Provide the [X, Y] coordinate of the cell's center where the given text is located.  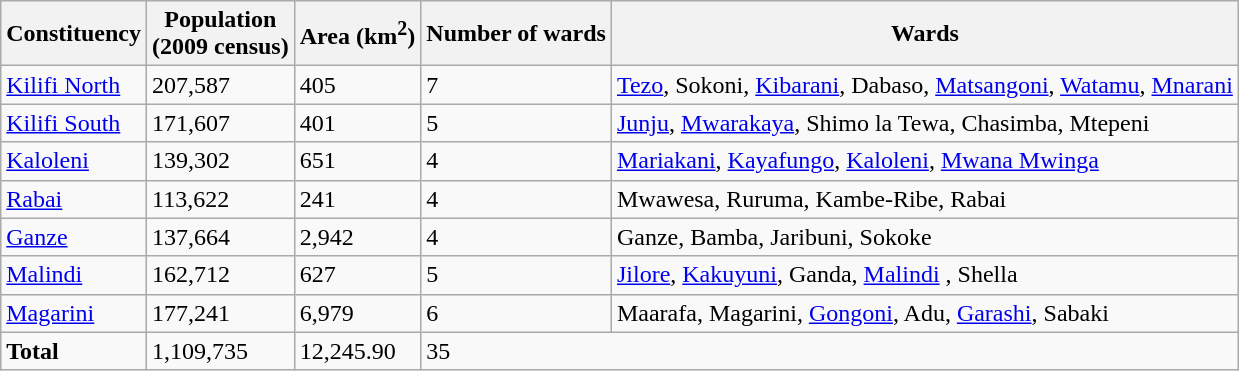
401 [358, 123]
Number of wards [516, 34]
162,712 [220, 275]
Wards [924, 34]
Ganze, Bamba, Jaribuni, Sokoke [924, 237]
2,942 [358, 237]
35 [830, 351]
Population(2009 census) [220, 34]
Area (km2) [358, 34]
6 [516, 313]
139,302 [220, 161]
7 [516, 85]
Magarini [74, 313]
Mwawesa, Ruruma, Kambe-Ribe, Rabai [924, 199]
177,241 [220, 313]
137,664 [220, 237]
Mariakani, Kayafungo, Kaloleni, Mwana Mwinga [924, 161]
12,245.90 [358, 351]
Ganze [74, 237]
Tezo, Sokoni, Kibarani, Dabaso, Matsangoni, Watamu, Mnarani [924, 85]
Kilifi South [74, 123]
651 [358, 161]
207,587 [220, 85]
171,607 [220, 123]
405 [358, 85]
Kaloleni [74, 161]
627 [358, 275]
241 [358, 199]
Malindi [74, 275]
Constituency [74, 34]
Total [74, 351]
Junju, Mwarakaya, Shimo la Tewa, Chasimba, Mtepeni [924, 123]
Rabai [74, 199]
1,109,735 [220, 351]
6,979 [358, 313]
Maarafa, Magarini, Gongoni, Adu, Garashi, Sabaki [924, 313]
113,622 [220, 199]
Kilifi North [74, 85]
Jilore, Kakuyuni, Ganda, Malindi , Shella [924, 275]
